Search for the cell housing the specified text and yield its [x, y] center coordinate. 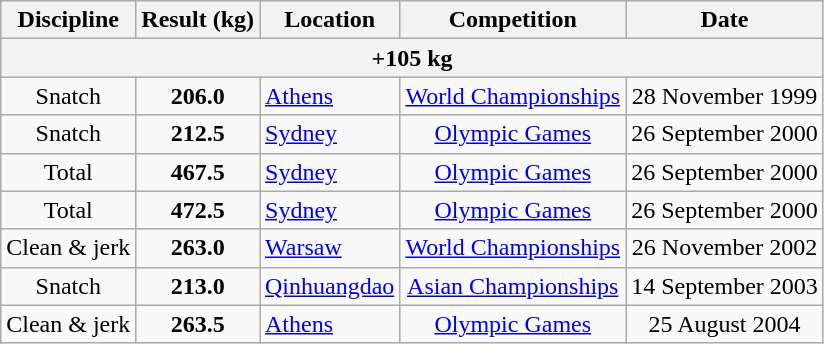
14 September 2003 [725, 286]
472.5 [198, 210]
263.5 [198, 324]
+105 kg [412, 58]
25 August 2004 [725, 324]
Asian Championships [513, 286]
263.0 [198, 248]
Warsaw [330, 248]
206.0 [198, 96]
213.0 [198, 286]
Date [725, 20]
Discipline [68, 20]
Result (kg) [198, 20]
26 November 2002 [725, 248]
212.5 [198, 134]
Location [330, 20]
467.5 [198, 172]
Qinhuangdao [330, 286]
28 November 1999 [725, 96]
Competition [513, 20]
